Return the (x, y) coordinate for the center point of the cell that contains the specified text.  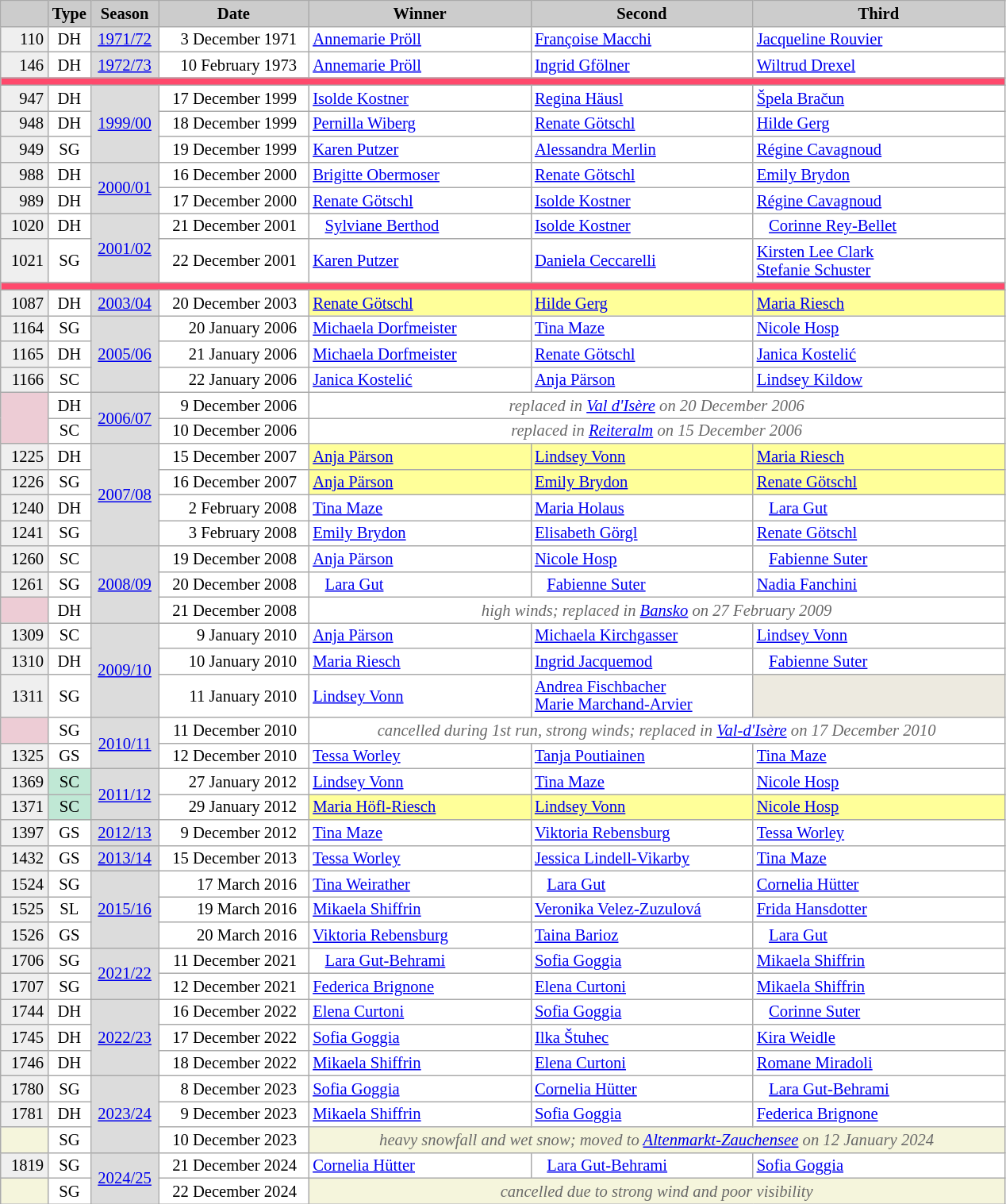
146 (24, 64)
18 December 2022 (234, 1063)
Tanja Poutiainen (642, 756)
9 January 2010 (234, 635)
22 December 2024 (234, 1191)
Ingrid Gfölner (642, 64)
2022/23 (125, 1037)
Nadia Fanchini (879, 584)
17 December 2022 (234, 1037)
22 December 2001 (234, 260)
1972/73 (125, 64)
2003/04 (125, 302)
Brigitte Obermoser (420, 175)
2011/12 (125, 794)
Kira Weidle (879, 1037)
15 December 2007 (234, 456)
2021/22 (125, 973)
3 February 2008 (234, 533)
3 December 1971 (234, 39)
20 March 2016 (234, 935)
Françoise Macchi (642, 39)
1971/72 (125, 39)
21 December 2008 (234, 610)
110 (24, 39)
16 December 2022 (234, 1011)
21 December 2001 (234, 225)
1020 (24, 225)
1021 (24, 260)
Second (642, 13)
2005/06 (125, 354)
11 January 2010 (234, 695)
1165 (24, 354)
19 March 2016 (234, 909)
1369 (24, 781)
2013/14 (125, 858)
20 December 2003 (234, 302)
2023/24 (125, 1114)
20 December 2008 (234, 584)
16 December 2007 (234, 482)
Maria Holaus (642, 507)
Andrea Fischbacher Marie Marchand-Arvier (642, 695)
20 January 2006 (234, 328)
2010/11 (125, 743)
Pernilla Wiberg (420, 123)
10 December 2006 (234, 430)
Ilka Štuhec (642, 1037)
10 December 2023 (234, 1140)
8 December 2023 (234, 1088)
21 December 2024 (234, 1165)
replaced in Val d'Isère on 20 December 2006 (657, 405)
17 March 2016 (234, 883)
heavy snowfall and wet snow; moved to Altenmarkt-Zauchensee on 12 January 2024 (657, 1140)
Romane Miradoli (879, 1063)
Frida Hansdotter (879, 909)
1707 (24, 986)
1226 (24, 482)
989 (24, 200)
2007/08 (125, 494)
2001/02 (125, 248)
2012/13 (125, 832)
1397 (24, 832)
Winner (420, 13)
2008/09 (125, 584)
1745 (24, 1037)
10 February 1973 (234, 64)
11 December 2010 (234, 730)
21 January 2006 (234, 354)
16 December 2000 (234, 175)
Third (879, 13)
1087 (24, 302)
1746 (24, 1063)
1164 (24, 328)
Veronika Velez-Zuzulová (642, 909)
1744 (24, 1011)
Kirsten Lee Clark Stefanie Schuster (879, 260)
cancelled during 1st run, strong winds; replaced in Val-d'Isère on 17 December 2010 (657, 730)
1819 (24, 1165)
Špela Bračun (879, 98)
9 December 2006 (234, 405)
Type (70, 13)
Regina Häusl (642, 98)
1781 (24, 1114)
9 December 2023 (234, 1114)
1526 (24, 935)
1225 (24, 456)
2 February 2008 (234, 507)
2009/10 (125, 670)
SL (70, 909)
949 (24, 149)
1166 (24, 379)
948 (24, 123)
1371 (24, 806)
11 December 2021 (234, 960)
12 December 2010 (234, 756)
Jacqueline Rouvier (879, 39)
Taina Barioz (642, 935)
1240 (24, 507)
1309 (24, 635)
29 January 2012 (234, 806)
2006/07 (125, 417)
Ingrid Jacquemod (642, 660)
Tina Weirather (420, 883)
1525 (24, 909)
12 December 2021 (234, 986)
27 January 2012 (234, 781)
Jessica Lindell-Vikarby (642, 858)
Corinne Rey-Bellet (879, 225)
Sylviane Berthod (420, 225)
Lindsey Kildow (879, 379)
988 (24, 175)
high winds; replaced in Bansko on 27 February 2009 (657, 610)
2015/16 (125, 910)
1524 (24, 883)
2024/25 (125, 1178)
9 December 2012 (234, 832)
Corinne Suter (879, 1011)
1260 (24, 559)
19 December 1999 (234, 149)
1310 (24, 660)
Elisabeth Görgl (642, 533)
10 January 2010 (234, 660)
18 December 1999 (234, 123)
17 December 1999 (234, 98)
1780 (24, 1088)
Daniela Ceccarelli (642, 260)
Wiltrud Drexel (879, 64)
19 December 2008 (234, 559)
1261 (24, 584)
Season (125, 13)
Michaela Kirchgasser (642, 635)
1432 (24, 858)
Alessandra Merlin (642, 149)
22 January 2006 (234, 379)
1999/00 (125, 124)
15 December 2013 (234, 858)
replaced in Reiteralm on 15 December 2006 (657, 430)
1325 (24, 756)
Maria Höfl-Riesch (420, 806)
2000/01 (125, 187)
1311 (24, 695)
1706 (24, 960)
947 (24, 98)
cancelled due to strong wind and poor visibility (657, 1191)
1241 (24, 533)
17 December 2000 (234, 200)
Date (234, 13)
